Pinpoint the cell where the given text exists, returning its (X, Y) midpoint coordinate. 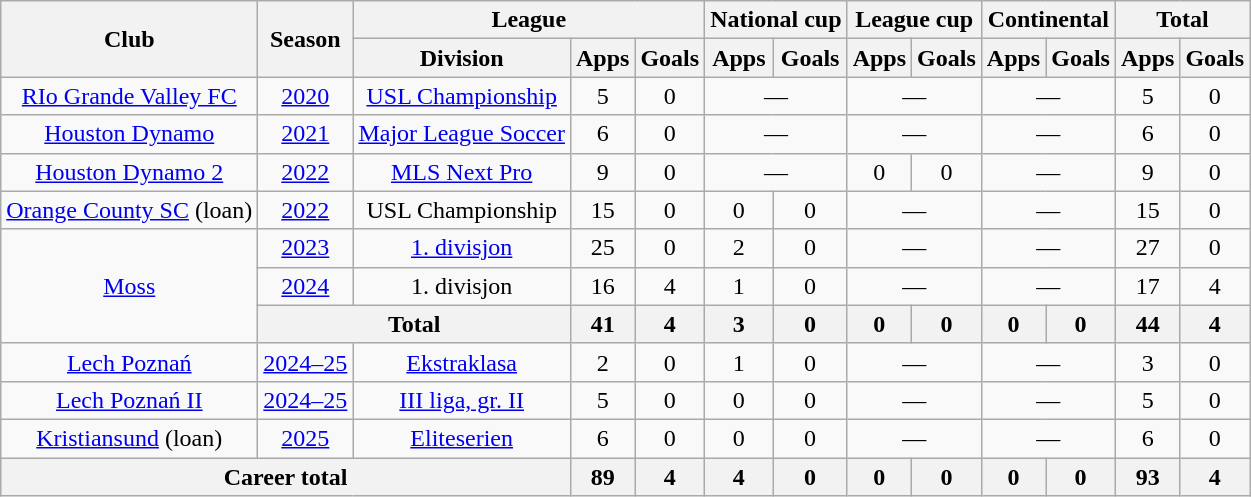
16 (602, 286)
League (529, 20)
RIo Grande Valley FC (130, 96)
27 (1147, 248)
25 (602, 248)
17 (1147, 286)
National cup (776, 20)
Continental (1048, 20)
Club (130, 39)
44 (1147, 324)
Orange County SC (loan) (130, 210)
League cup (914, 20)
Moss (130, 286)
Ekstraklasa (462, 362)
2025 (306, 438)
MLS Next Pro (462, 172)
Houston Dynamo (130, 134)
Kristiansund (loan) (130, 438)
2021 (306, 134)
2024 (306, 286)
Houston Dynamo 2 (130, 172)
III liga, gr. II (462, 400)
41 (602, 324)
Career total (286, 477)
89 (602, 477)
93 (1147, 477)
2020 (306, 96)
2023 (306, 248)
Season (306, 39)
Lech Poznań (130, 362)
Lech Poznań II (130, 400)
Major League Soccer (462, 134)
Division (462, 58)
Eliteserien (462, 438)
